From the cell containing the given text, extract its center point as (x, y) coordinate. 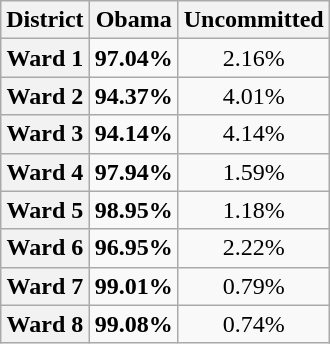
98.95% (134, 210)
Ward 5 (45, 210)
4.14% (254, 134)
Uncommitted (254, 20)
0.79% (254, 286)
99.08% (134, 324)
Obama (134, 20)
94.37% (134, 96)
2.22% (254, 248)
Ward 1 (45, 58)
Ward 3 (45, 134)
Ward 6 (45, 248)
Ward 2 (45, 96)
0.74% (254, 324)
97.04% (134, 58)
District (45, 20)
96.95% (134, 248)
2.16% (254, 58)
Ward 8 (45, 324)
97.94% (134, 172)
1.18% (254, 210)
99.01% (134, 286)
1.59% (254, 172)
94.14% (134, 134)
4.01% (254, 96)
Ward 4 (45, 172)
Ward 7 (45, 286)
